Detect which cell encompasses the target text, then output its [X, Y] center coordinate. 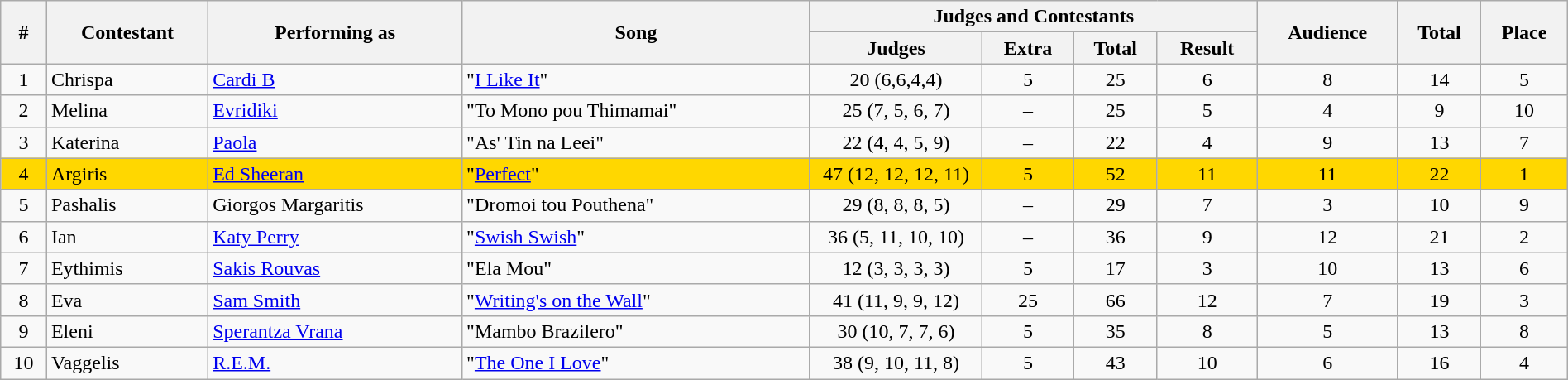
Result [1207, 48]
36 [1115, 237]
Eleni [127, 331]
Vaggelis [127, 363]
22 (4, 4, 5, 9) [896, 142]
21 [1439, 237]
"As' Tin na Leei" [637, 142]
47 (12, 12, 12, 11) [896, 174]
41 (11, 9, 9, 12) [896, 300]
38 (9, 10, 11, 8) [896, 363]
14 [1439, 79]
"Writing's on the Wall" [637, 300]
Katy Perry [336, 237]
Contestant [127, 32]
Argiris [127, 174]
Paola [336, 142]
Song [637, 32]
Place [1524, 32]
66 [1115, 300]
"Mambo Brazilero" [637, 331]
Sakis Rouvas [336, 268]
29 (8, 8, 8, 5) [896, 205]
20 (6,6,4,4) [896, 79]
"Dromoi tou Pouthena" [637, 205]
19 [1439, 300]
Giorgos Margaritis [336, 205]
30 (10, 7, 7, 6) [896, 331]
Eythimis [127, 268]
35 [1115, 331]
Evridiki [336, 111]
25 (7, 5, 6, 7) [896, 111]
Eva [127, 300]
Sperantza Vrana [336, 331]
Audience [1327, 32]
"Perfect" [637, 174]
52 [1115, 174]
12 (3, 3, 3, 3) [896, 268]
36 (5, 11, 10, 10) [896, 237]
Cardi B [336, 79]
16 [1439, 363]
"To Mono pou Thimamai" [637, 111]
"I Like It" [637, 79]
Performing as [336, 32]
"Ela Mou" [637, 268]
Ed Sheeran [336, 174]
Chrispa [127, 79]
Pashalis [127, 205]
Extra [1029, 48]
"Swish Swish" [637, 237]
Sam Smith [336, 300]
43 [1115, 363]
17 [1115, 268]
Ian [127, 237]
Melina [127, 111]
"The One I Love" [637, 363]
R.E.M. [336, 363]
Judges [896, 48]
# [24, 32]
29 [1115, 205]
Judges and Contestants [1034, 17]
Katerina [127, 142]
